Find where the given text appears and provide that cell's center as [X, Y] coordinate. 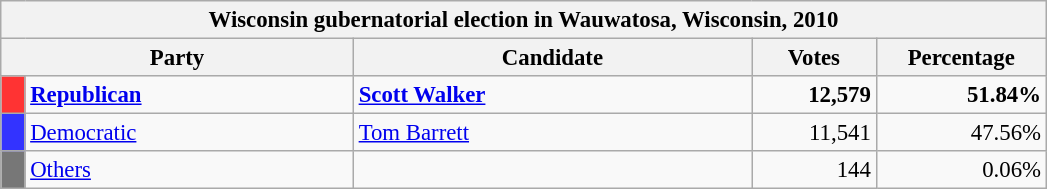
Scott Walker [552, 95]
47.56% [961, 133]
Others [189, 170]
0.06% [961, 170]
51.84% [961, 95]
Democratic [189, 133]
Wisconsin gubernatorial election in Wauwatosa, Wisconsin, 2010 [524, 20]
Tom Barrett [552, 133]
11,541 [814, 133]
144 [814, 170]
Votes [814, 58]
Candidate [552, 58]
Party [178, 58]
12,579 [814, 95]
Republican [189, 95]
Percentage [961, 58]
